Locate the cell with the specified text and output its [X, Y] center coordinate. 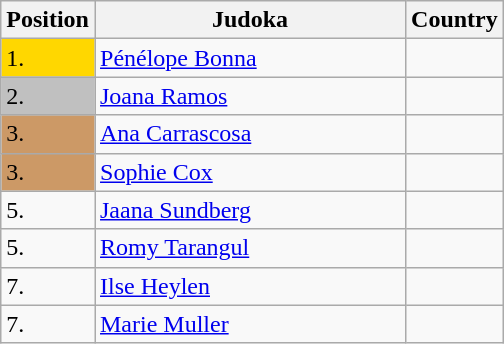
Judoka [250, 20]
Position [48, 20]
Pénélope Bonna [250, 58]
Sophie Cox [250, 172]
Ilse Heylen [250, 286]
Ana Carrascosa [250, 134]
Country [455, 20]
Joana Ramos [250, 96]
Jaana Sundberg [250, 210]
2. [48, 96]
Marie Muller [250, 324]
Romy Tarangul [250, 248]
1. [48, 58]
